Capture the cell that displays the provided text and extract its (X, Y) central coordinate. 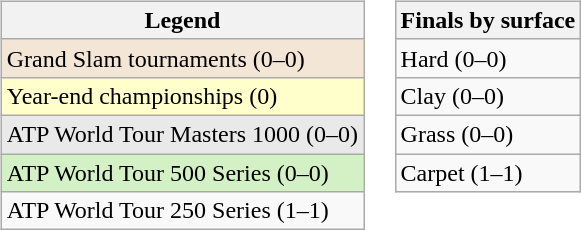
Carpet (1–1) (488, 173)
Clay (0–0) (488, 96)
Finals by surface (488, 20)
ATP World Tour 250 Series (1–1) (182, 211)
Legend (182, 20)
Hard (0–0) (488, 58)
Year-end championships (0) (182, 96)
Grass (0–0) (488, 134)
Grand Slam tournaments (0–0) (182, 58)
ATP World Tour Masters 1000 (0–0) (182, 134)
ATP World Tour 500 Series (0–0) (182, 173)
